Find where the given text appears and provide that cell's center as (X, Y) coordinate. 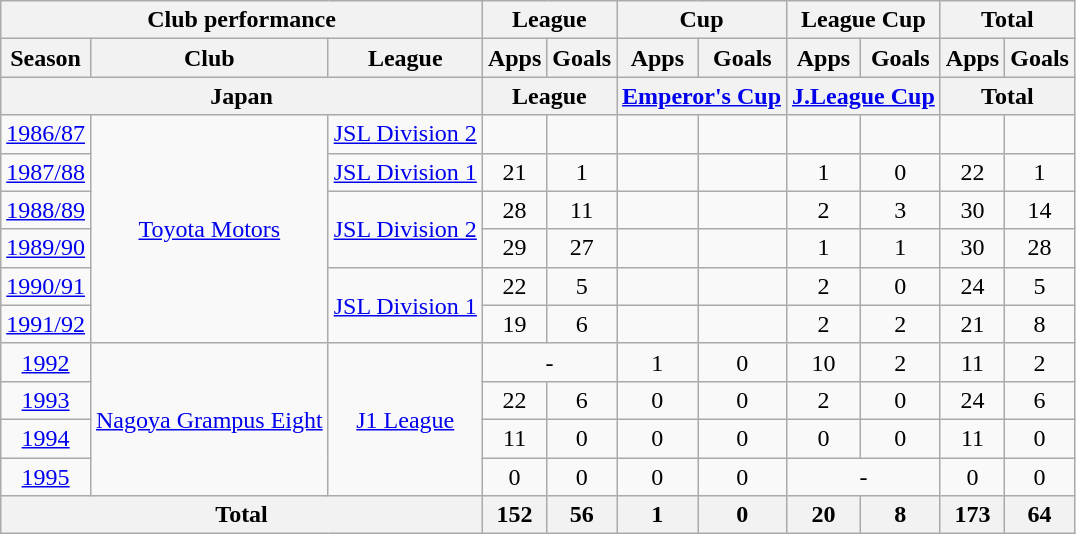
64 (1040, 515)
1986/87 (46, 134)
Nagoya Grampus Eight (209, 419)
J.League Cup (864, 96)
1987/88 (46, 172)
3 (900, 210)
Cup (702, 20)
19 (514, 324)
1994 (46, 438)
J1 League (405, 419)
1993 (46, 400)
29 (514, 248)
1992 (46, 362)
20 (824, 515)
Japan (242, 96)
1995 (46, 477)
14 (1040, 210)
Toyota Motors (209, 229)
56 (582, 515)
173 (972, 515)
1990/91 (46, 286)
Club performance (242, 20)
Club (209, 58)
Season (46, 58)
27 (582, 248)
Emperor's Cup (702, 96)
1989/90 (46, 248)
1991/92 (46, 324)
1988/89 (46, 210)
152 (514, 515)
League Cup (864, 20)
10 (824, 362)
